Return the (x, y) coordinate for the center point of the cell that contains the specified text.  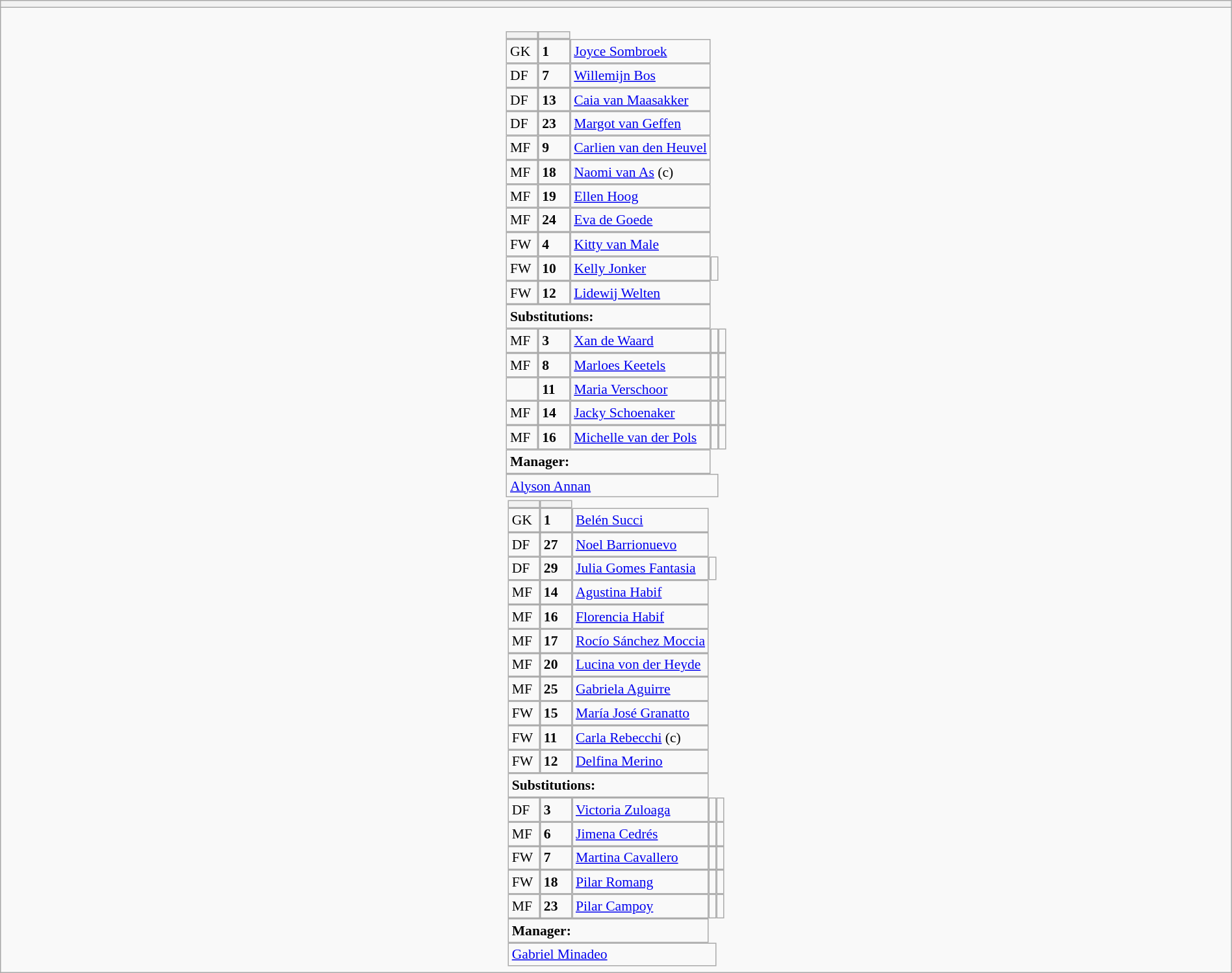
Noel Barrionuevo (641, 545)
Jimena Cedrés (641, 833)
Lucina von der Heyde (641, 664)
Pilar Romang (641, 881)
Eva de Goede (640, 220)
Ellen Hoog (640, 196)
Gabriel Minadeo (612, 954)
Kelly Jonker (640, 268)
17 (556, 641)
Jacky Schoenaker (640, 413)
Naomi van As (c) (640, 172)
29 (556, 568)
20 (556, 664)
Victoria Zuloaga (641, 810)
Joyce Sombroek (640, 51)
Maria Verschoor (640, 389)
Alyson Annan (612, 486)
13 (554, 100)
Marloes Keetels (640, 365)
Willemijn Bos (640, 75)
Julia Gomes Fantasia (641, 568)
Florencia Habif (641, 616)
Agustina Habif (641, 593)
6 (556, 833)
Belén Succi (641, 520)
9 (554, 148)
Xan de Waard (640, 341)
Michelle van der Pols (640, 437)
Margot van Geffen (640, 123)
María José Granatto (641, 714)
19 (554, 196)
Pilar Campoy (641, 906)
4 (554, 244)
Carlien van den Heuvel (640, 148)
Delfina Merino (641, 762)
Lidewij Welten (640, 292)
Gabriela Aguirre (641, 689)
Rocío Sánchez Moccia (641, 641)
Kitty van Male (640, 244)
27 (556, 545)
Caia van Maasakker (640, 100)
25 (556, 689)
8 (554, 365)
15 (556, 714)
10 (554, 268)
Carla Rebecchi (c) (641, 737)
Martina Cavallero (641, 858)
24 (554, 220)
